Scan for the cell matching the given text and deliver its [x, y] coordinate at center. 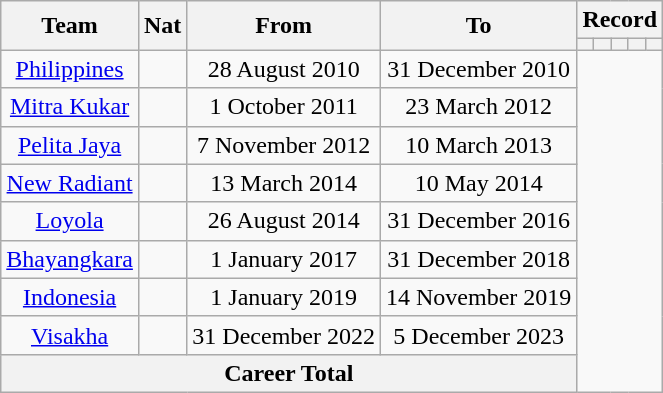
10 May 2014 [478, 183]
New Radiant [70, 183]
From [284, 26]
Mitra Kukar [70, 107]
28 August 2010 [284, 69]
23 March 2012 [478, 107]
31 December 2022 [284, 335]
Nat [162, 26]
Philippines [70, 69]
Bhayangkara [70, 259]
10 March 2013 [478, 145]
31 December 2010 [478, 69]
1 October 2011 [284, 107]
Record [620, 20]
5 December 2023 [478, 335]
26 August 2014 [284, 221]
Career Total [289, 373]
31 December 2016 [478, 221]
1 January 2017 [284, 259]
1 January 2019 [284, 297]
31 December 2018 [478, 259]
7 November 2012 [284, 145]
14 November 2019 [478, 297]
Pelita Jaya [70, 145]
13 March 2014 [284, 183]
Team [70, 26]
Loyola [70, 221]
To [478, 26]
Indonesia [70, 297]
Visakha [70, 335]
